For the text-containing cell, return its midpoint in (X, Y) coordinate format. 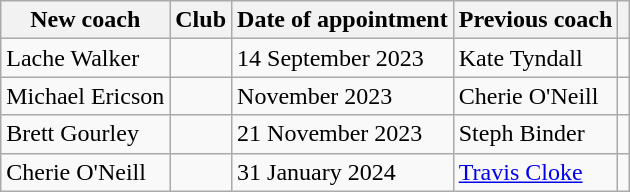
Previous coach (536, 20)
Lache Walker (86, 58)
Club (201, 20)
31 January 2024 (343, 172)
Michael Ericson (86, 96)
November 2023 (343, 96)
Steph Binder (536, 134)
Travis Cloke (536, 172)
Brett Gourley (86, 134)
21 November 2023 (343, 134)
New coach (86, 20)
Date of appointment (343, 20)
Kate Tyndall (536, 58)
14 September 2023 (343, 58)
